Return (x, y) of the center of cell containing provided text 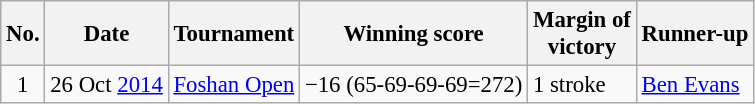
No. (23, 34)
Tournament (234, 34)
Foshan Open (234, 85)
1 (23, 85)
Ben Evans (694, 85)
−16 (65-69-69-69=272) (414, 85)
Margin ofvictory (582, 34)
Date (106, 34)
1 stroke (582, 85)
26 Oct 2014 (106, 85)
Runner-up (694, 34)
Winning score (414, 34)
